Search for the cell housing the specified text and yield its (x, y) center coordinate. 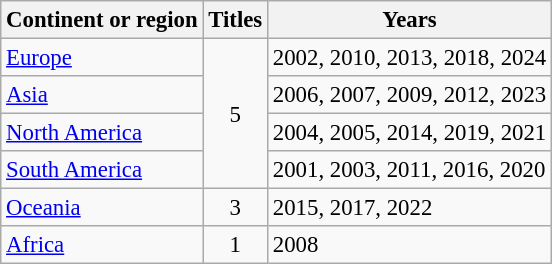
South America (102, 170)
Asia (102, 95)
North America (102, 133)
3 (236, 208)
2008 (410, 245)
2015, 2017, 2022 (410, 208)
Africa (102, 245)
1 (236, 245)
Europe (102, 58)
2006, 2007, 2009, 2012, 2023 (410, 95)
Continent or region (102, 20)
2004, 2005, 2014, 2019, 2021 (410, 133)
Titles (236, 20)
Oceania (102, 208)
2001, 2003, 2011, 2016, 2020 (410, 170)
5 (236, 114)
2002, 2010, 2013, 2018, 2024 (410, 58)
Years (410, 20)
